Scan for the cell matching the given text and deliver its [x, y] coordinate at center. 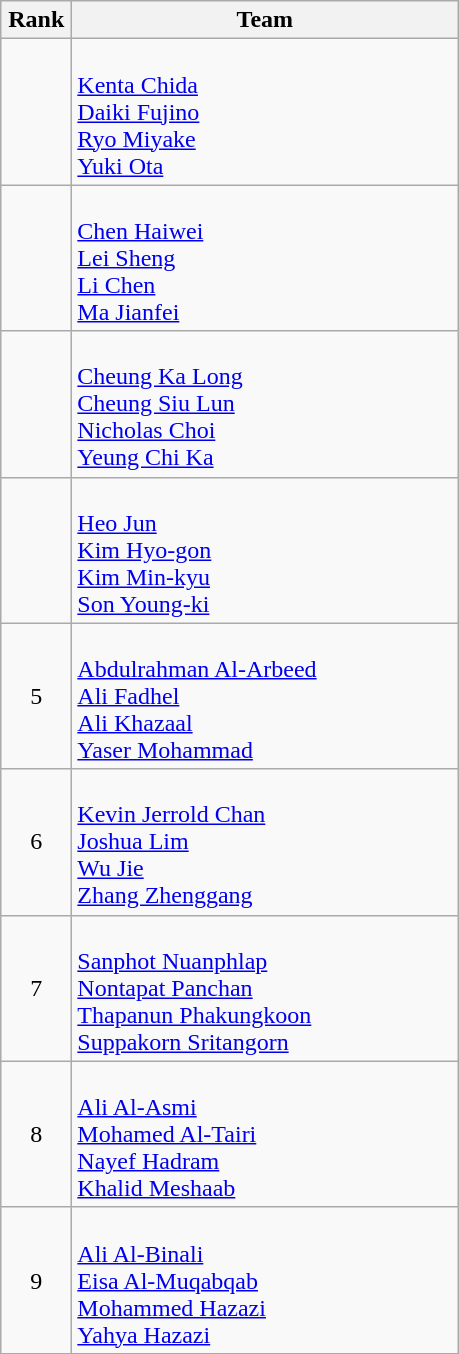
7 [36, 988]
6 [36, 842]
8 [36, 1134]
9 [36, 1280]
Cheung Ka LongCheung Siu LunNicholas ChoiYeung Chi Ka [265, 404]
Rank [36, 20]
Abdulrahman Al-ArbeedAli FadhelAli KhazaalYaser Mohammad [265, 696]
Chen HaiweiLei ShengLi ChenMa Jianfei [265, 258]
Ali Al-BinaliEisa Al-MuqabqabMohammed HazaziYahya Hazazi [265, 1280]
Team [265, 20]
Heo JunKim Hyo-gonKim Min-kyuSon Young-ki [265, 550]
Ali Al-AsmiMohamed Al-TairiNayef HadramKhalid Meshaab [265, 1134]
Sanphot NuanphlapNontapat PanchanThapanun PhakungkoonSuppakorn Sritangorn [265, 988]
Kevin Jerrold ChanJoshua LimWu JieZhang Zhenggang [265, 842]
Kenta ChidaDaiki FujinoRyo MiyakeYuki Ota [265, 112]
5 [36, 696]
